Return [x, y] of the center of cell containing provided text 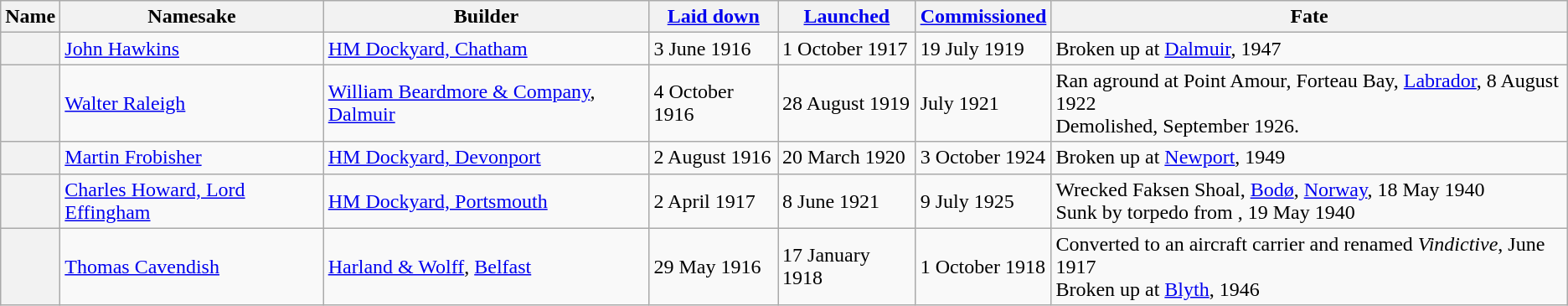
Broken up at Dalmuir, 1947 [1309, 49]
HM Dockyard, Chatham [486, 49]
HM Dockyard, Portsmouth [486, 201]
Builder [486, 17]
20 March 1920 [848, 158]
1 October 1917 [848, 49]
July 1921 [983, 103]
9 July 1925 [983, 201]
HM Dockyard, Devonport [486, 158]
Walter Raleigh [192, 103]
29 May 1916 [714, 267]
Converted to an aircraft carrier and renamed Vindictive, June 1917Broken up at Blyth, 1946 [1309, 267]
3 October 1924 [983, 158]
Wrecked Faksen Shoal, Bodø, Norway, 18 May 1940Sunk by torpedo from , 19 May 1940 [1309, 201]
Namesake [192, 17]
Thomas Cavendish [192, 267]
Commissioned [983, 17]
1 October 1918 [983, 267]
Laid down [714, 17]
Charles Howard, Lord Effingham [192, 201]
4 October 1916 [714, 103]
17 January 1918 [848, 267]
Name [30, 17]
Martin Frobisher [192, 158]
Broken up at Newport, 1949 [1309, 158]
Ran aground at Point Amour, Forteau Bay, Labrador, 8 August 1922Demolished, September 1926. [1309, 103]
Fate [1309, 17]
28 August 1919 [848, 103]
8 June 1921 [848, 201]
2 August 1916 [714, 158]
2 April 1917 [714, 201]
3 June 1916 [714, 49]
19 July 1919 [983, 49]
William Beardmore & Company, Dalmuir [486, 103]
Harland & Wolff, Belfast [486, 267]
Launched [848, 17]
John Hawkins [192, 49]
